Capture the cell that displays the provided text and extract its [x, y] central coordinate. 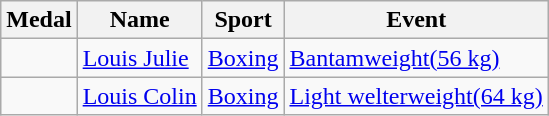
Sport [243, 20]
Light welterweight(64 kg) [416, 96]
Bantamweight(56 kg) [416, 58]
Louis Colin [140, 96]
Louis Julie [140, 58]
Event [416, 20]
Name [140, 20]
Medal [39, 20]
